Return the (x, y) coordinate for the center point of the cell that contains the specified text.  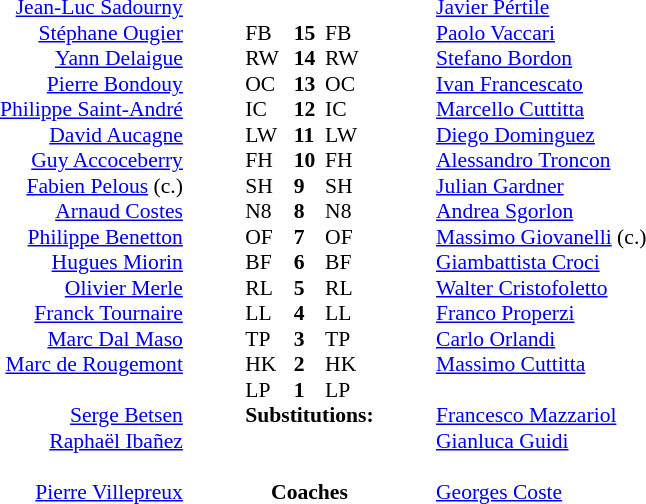
Fabien Pelous (c.) (92, 186)
Guy Accoceberry (92, 161)
9 (310, 186)
Arnaud Costes (92, 211)
6 (310, 263)
Raphaël Ibañez (92, 441)
12 (310, 109)
Carlo Orlandi (541, 339)
Gianluca Guidi (541, 441)
10 (310, 161)
Ivan Francescato (541, 84)
Serge Betsen (92, 415)
Julian Gardner (541, 186)
Franck Tournaire (92, 313)
13 (310, 84)
5 (310, 288)
Stefano Bordon (541, 59)
8 (310, 211)
Walter Cristofoletto (541, 288)
Massimo Cuttitta (541, 365)
4 (310, 313)
15 (310, 33)
Yann Delaigue (92, 59)
14 (310, 59)
Stéphane Ougier (92, 33)
Substitutions: (309, 415)
2 (310, 365)
David Aucagne (92, 135)
Marc de Rougemont (92, 365)
Andrea Sgorlon (541, 211)
Philippe Benetton (92, 237)
Giambattista Croci (541, 263)
Pierre Bondouy (92, 84)
Marc Dal Maso (92, 339)
1 (310, 390)
Olivier Merle (92, 288)
3 (310, 339)
Philippe Saint-André (92, 109)
Franco Properzi (541, 313)
Diego Dominguez (541, 135)
Marcello Cuttitta (541, 109)
Paolo Vaccari (541, 33)
11 (310, 135)
Francesco Mazzariol (541, 415)
Alessandro Troncon (541, 161)
Hugues Miorin (92, 263)
7 (310, 237)
Massimo Giovanelli (c.) (541, 237)
